Extract the [X, Y] coordinate from the center of the cell holding the provided text.  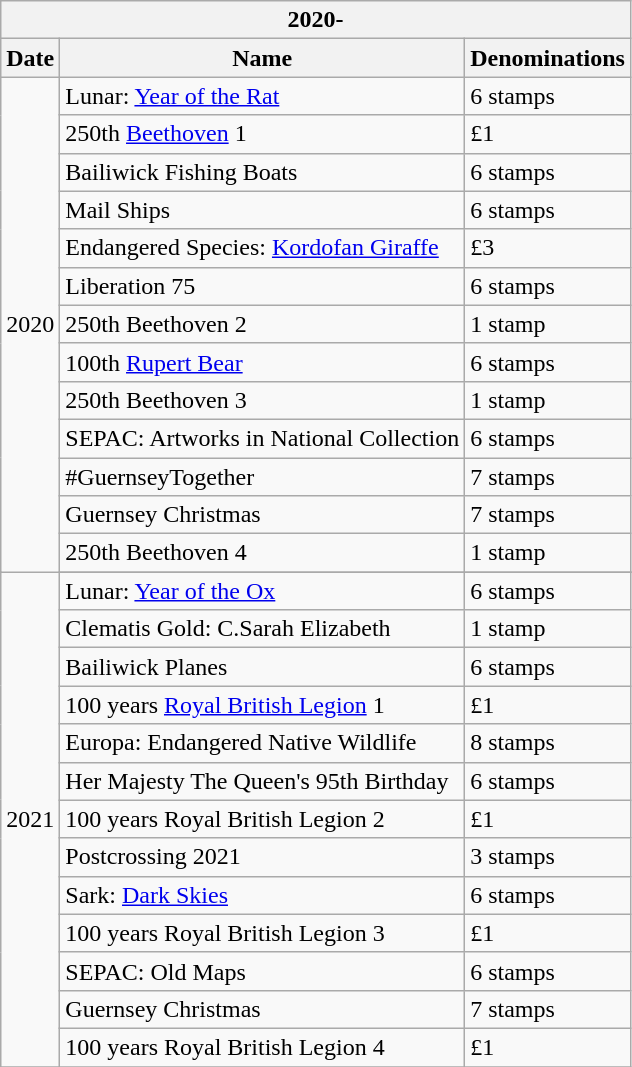
Denominations [548, 58]
Her Majesty The Queen's 95th Birthday [262, 781]
250th Beethoven 2 [262, 324]
Lunar: Year of the Ox [262, 591]
Date [30, 58]
Europa: Endangered Native Wildlife [262, 743]
100 years Royal British Legion 3 [262, 933]
250th Beethoven 1 [262, 134]
2020- [316, 20]
Mail Ships [262, 210]
Lunar: Year of the Rat [262, 96]
Bailiwick Planes [262, 667]
8 stamps [548, 743]
2021 [30, 820]
100th Rupert Bear [262, 362]
100 years Royal British Legion 1 [262, 705]
Bailiwick Fishing Boats [262, 172]
3 stamps [548, 857]
Name [262, 58]
250th Beethoven 4 [262, 553]
250th Beethoven 3 [262, 400]
Postcrossing 2021 [262, 857]
100 years Royal British Legion 2 [262, 819]
SEPAC: Old Maps [262, 971]
Clematis Gold: C.Sarah Elizabeth [262, 629]
#GuernseyTogether [262, 477]
100 years Royal British Legion 4 [262, 1047]
Endangered Species: Kordofan Giraffe [262, 248]
£3 [548, 248]
Sark: Dark Skies [262, 895]
Liberation 75 [262, 286]
SEPAC: Artworks in National Collection [262, 438]
2020 [30, 324]
